Identify which cell holds the provided text, then report its (X, Y) central coordinate. 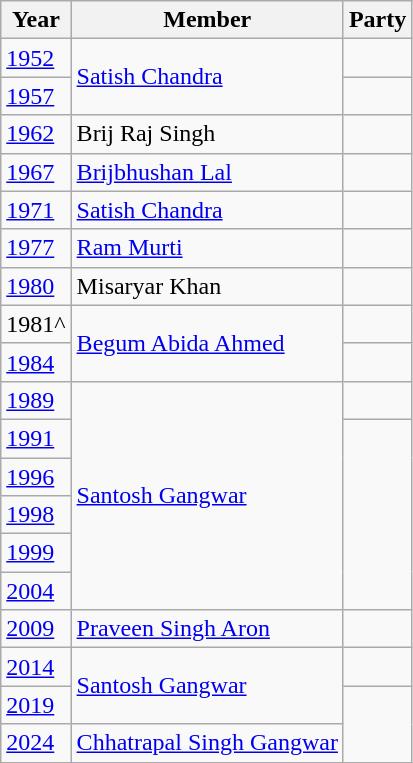
Misaryar Khan (207, 286)
2014 (36, 667)
Begum Abida Ahmed (207, 343)
1999 (36, 553)
2004 (36, 591)
1984 (36, 362)
1989 (36, 400)
1998 (36, 515)
1962 (36, 134)
1977 (36, 248)
Brij Raj Singh (207, 134)
1967 (36, 172)
1971 (36, 210)
1996 (36, 477)
Praveen Singh Aron (207, 629)
Year (36, 20)
1952 (36, 58)
1981^ (36, 324)
1991 (36, 438)
1957 (36, 96)
Ram Murti (207, 248)
2024 (36, 743)
Member (207, 20)
2009 (36, 629)
2019 (36, 705)
Brijbhushan Lal (207, 172)
1980 (36, 286)
Party (377, 20)
Chhatrapal Singh Gangwar (207, 743)
